Provide the [x, y] coordinate of the cell's center where the given text is located.  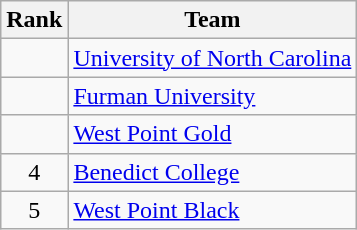
Rank [34, 20]
5 [34, 210]
Team [212, 20]
University of North Carolina [212, 58]
Furman University [212, 96]
Benedict College [212, 172]
West Point Black [212, 210]
West Point Gold [212, 134]
4 [34, 172]
